Determine the [X, Y] coordinate at the center of the cell enclosing the given text.  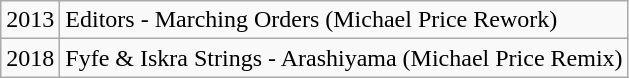
Editors - Marching Orders (Michael Price Rework) [344, 20]
2013 [30, 20]
2018 [30, 58]
Fyfe & Iskra Strings - Arashiyama (Michael Price Remix) [344, 58]
